Identify which cell holds the provided text, then report its (X, Y) central coordinate. 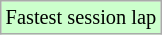
Fastest session lap (81, 17)
